Return [x, y] of the center of cell containing provided text 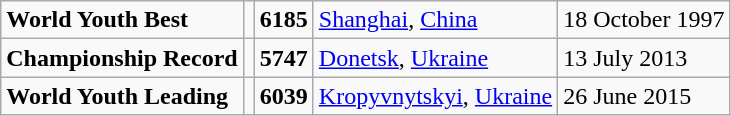
Donetsk, Ukraine [435, 58]
World Youth Leading [122, 96]
World Youth Best [122, 20]
Championship Record [122, 58]
Shanghai, China [435, 20]
6039 [284, 96]
Kropyvnytskyi, Ukraine [435, 96]
5747 [284, 58]
26 June 2015 [644, 96]
18 October 1997 [644, 20]
6185 [284, 20]
13 July 2013 [644, 58]
